Search for the cell housing the specified text and yield its (x, y) center coordinate. 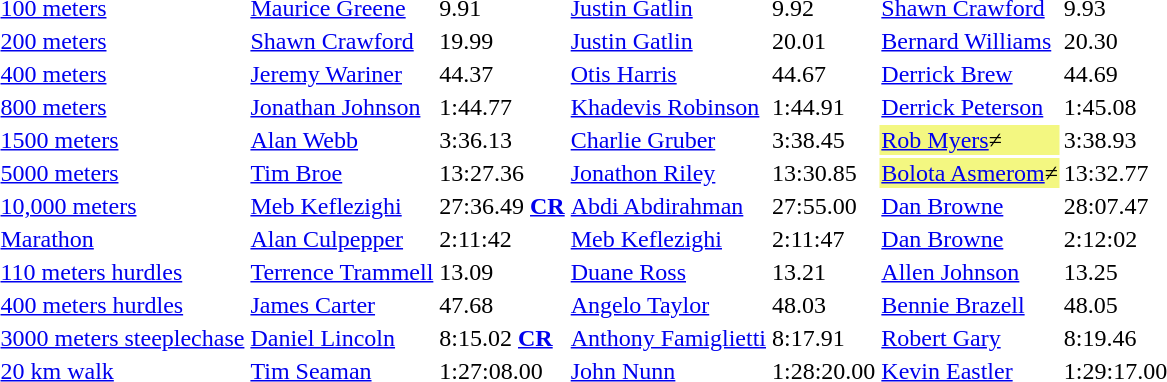
44.37 (502, 74)
Anthony Famiglietti (668, 338)
Charlie Gruber (668, 140)
27:55.00 (824, 206)
Shawn Crawford (342, 41)
19.99 (502, 41)
47.68 (502, 305)
Angelo Taylor (668, 305)
1:44.77 (502, 107)
13.09 (502, 272)
Justin Gatlin (668, 41)
Otis Harris (668, 74)
Allen Johnson (970, 272)
13:30.85 (824, 173)
Derrick Brew (970, 74)
27:36.49 CR (502, 206)
Jonathon Riley (668, 173)
Alan Webb (342, 140)
3:38.45 (824, 140)
Jeremy Wariner (342, 74)
Bernard Williams (970, 41)
Abdi Abdirahman (668, 206)
20.01 (824, 41)
Jonathan Johnson (342, 107)
Robert Gary (970, 338)
8:17.91 (824, 338)
Alan Culpepper (342, 239)
13.21 (824, 272)
Duane Ross (668, 272)
Bolota Asmerom≠ (970, 173)
13:27.36 (502, 173)
2:11:42 (502, 239)
Terrence Trammell (342, 272)
James Carter (342, 305)
44.67 (824, 74)
Khadevis Robinson (668, 107)
2:11:47 (824, 239)
1:44.91 (824, 107)
Bennie Brazell (970, 305)
Derrick Peterson (970, 107)
3:36.13 (502, 140)
Daniel Lincoln (342, 338)
Tim Broe (342, 173)
Rob Myers≠ (970, 140)
48.03 (824, 305)
8:15.02 CR (502, 338)
